Return the [x, y] coordinate for the center point of the cell that contains the specified text.  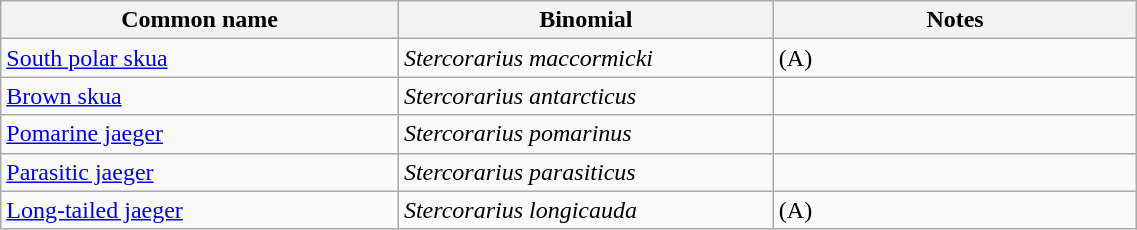
Brown skua [200, 96]
Stercorarius longicauda [586, 210]
Stercorarius maccormicki [586, 58]
Stercorarius pomarinus [586, 134]
Pomarine jaeger [200, 134]
South polar skua [200, 58]
Binomial [586, 20]
Long-tailed jaeger [200, 210]
Stercorarius parasiticus [586, 172]
Common name [200, 20]
Stercorarius antarcticus [586, 96]
Notes [955, 20]
Parasitic jaeger [200, 172]
